Search for the cell housing the specified text and yield its [x, y] center coordinate. 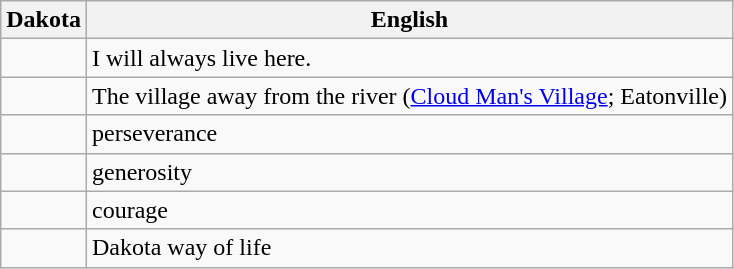
Dakota [44, 20]
I will always live here. [409, 58]
generosity [409, 172]
perseverance [409, 134]
courage [409, 210]
Dakota way of life [409, 248]
English [409, 20]
The village away from the river (Cloud Man's Village; Eatonville) [409, 96]
